Pinpoint the cell where the given text exists, returning its (X, Y) midpoint coordinate. 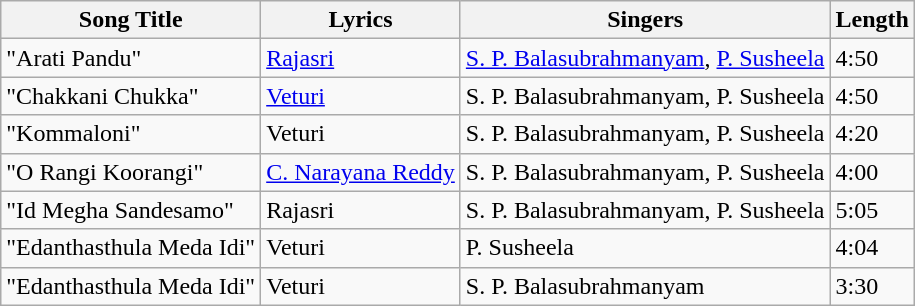
Singers (645, 20)
"Kommaloni" (131, 134)
"Id Megha Sandesamo" (131, 210)
5:05 (872, 210)
Length (872, 20)
Lyrics (361, 20)
4:00 (872, 172)
4:20 (872, 134)
Song Title (131, 20)
S. P. Balasubrahmanyam (645, 286)
P. Susheela (645, 248)
"Arati Pandu" (131, 58)
"O Rangi Koorangi" (131, 172)
3:30 (872, 286)
4:04 (872, 248)
C. Narayana Reddy (361, 172)
"Chakkani Chukka" (131, 96)
